Detect which cell encompasses the target text, then output its (x, y) center coordinate. 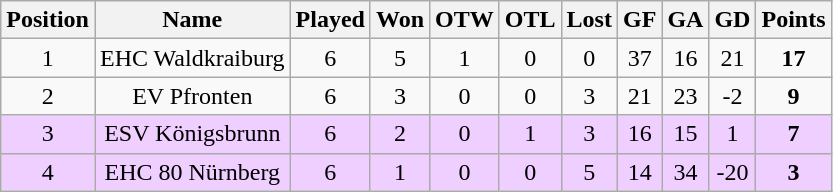
Position (48, 20)
GA (686, 20)
14 (639, 172)
17 (794, 58)
OTL (530, 20)
34 (686, 172)
EV Pfronten (192, 96)
Lost (589, 20)
Name (192, 20)
7 (794, 134)
Played (330, 20)
37 (639, 58)
-2 (732, 96)
GD (732, 20)
EHC Waldkraiburg (192, 58)
ESV Königsbrunn (192, 134)
15 (686, 134)
-20 (732, 172)
GF (639, 20)
Won (400, 20)
OTW (465, 20)
23 (686, 96)
Points (794, 20)
EHC 80 Nürnberg (192, 172)
9 (794, 96)
4 (48, 172)
